Identify which cell holds the provided text, then report its (x, y) central coordinate. 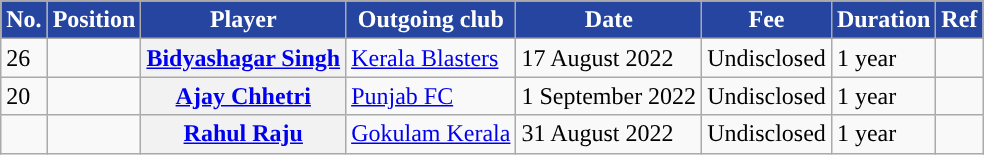
Bidyashagar Singh (244, 58)
20 (24, 96)
Punjab FC (431, 96)
No. (24, 20)
17 August 2022 (609, 58)
Duration (883, 20)
Ref (960, 20)
Position (94, 20)
26 (24, 58)
Fee (767, 20)
Kerala Blasters (431, 58)
Gokulam Kerala (431, 134)
Outgoing club (431, 20)
Player (244, 20)
Rahul Raju (244, 134)
1 September 2022 (609, 96)
Ajay Chhetri (244, 96)
Date (609, 20)
31 August 2022 (609, 134)
